Return the (x, y) coordinate for the center point of the cell that contains the specified text.  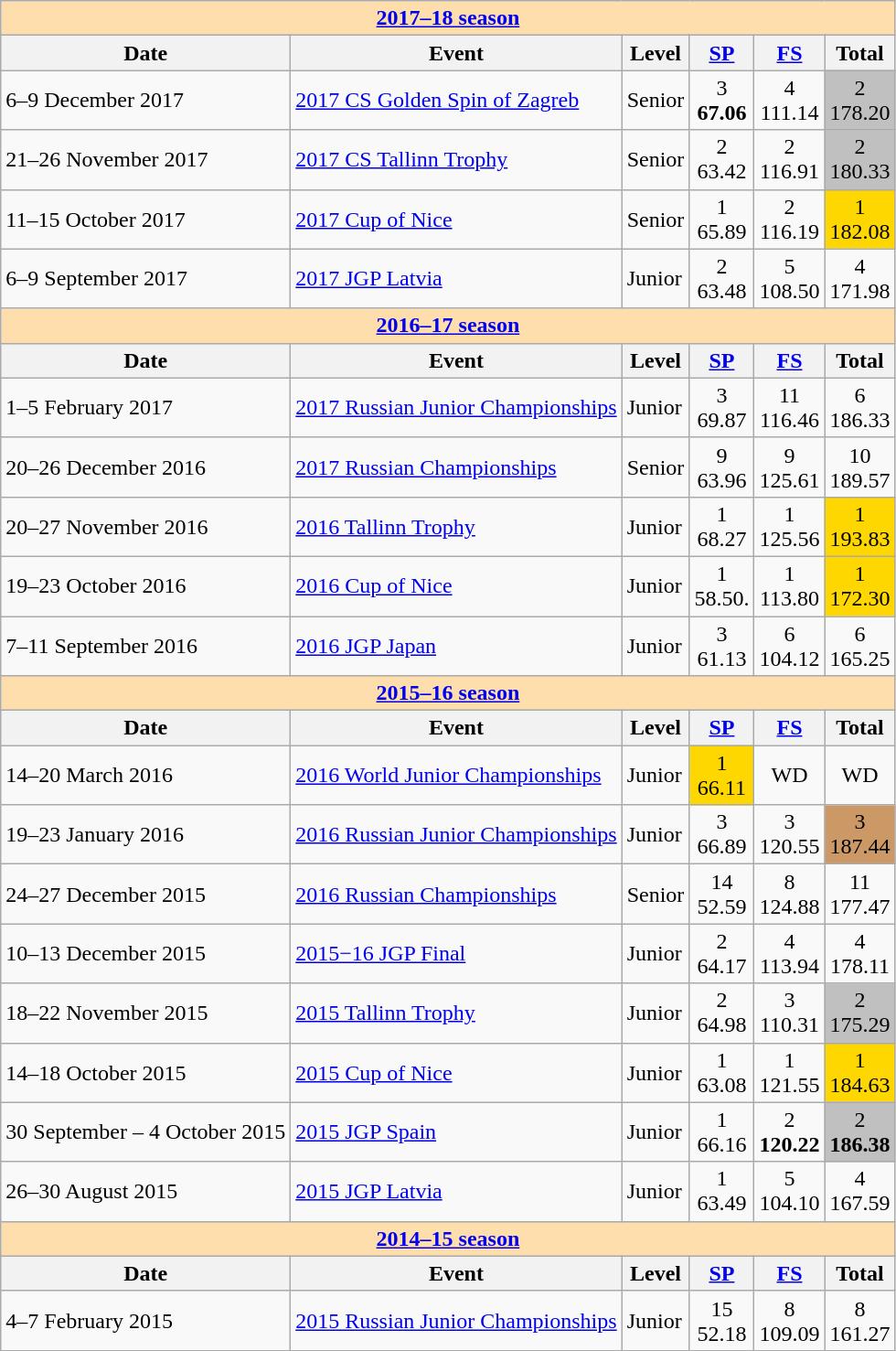
20–26 December 2016 (146, 466)
15 52.18 (722, 1321)
6 104.12 (790, 646)
3 110.31 (790, 1013)
2 63.42 (722, 159)
2015–16 season (448, 693)
8 124.88 (790, 895)
24–27 December 2015 (146, 895)
8 161.27 (859, 1321)
2016 Russian Championships (456, 895)
19–23 January 2016 (146, 834)
7–11 September 2016 (146, 646)
4 171.98 (859, 278)
6–9 December 2017 (146, 101)
2 180.33 (859, 159)
2015−16 JGP Final (456, 953)
2 116.91 (790, 159)
2015 Tallinn Trophy (456, 1013)
1 63.49 (722, 1191)
1 172.30 (859, 585)
1 63.08 (722, 1072)
2 120.22 (790, 1132)
5 108.50 (790, 278)
2015 JGP Spain (456, 1132)
6–9 September 2017 (146, 278)
1 193.83 (859, 527)
2017 CS Golden Spin of Zagreb (456, 101)
1 68.27 (722, 527)
4 178.11 (859, 953)
2017 JGP Latvia (456, 278)
2016 Tallinn Trophy (456, 527)
10–13 December 2015 (146, 953)
2 178.20 (859, 101)
11 177.47 (859, 895)
2017 Russian Championships (456, 466)
3 69.87 (722, 408)
2 64.17 (722, 953)
6 186.33 (859, 408)
2016 Russian Junior Championships (456, 834)
1 65.89 (722, 220)
2015 Russian Junior Championships (456, 1321)
26–30 August 2015 (146, 1191)
2016–17 season (448, 326)
1 184.63 (859, 1072)
18–22 November 2015 (146, 1013)
2014–15 season (448, 1238)
21–26 November 2017 (146, 159)
2 64.98 (722, 1013)
8 109.09 (790, 1321)
19–23 October 2016 (146, 585)
2 186.38 (859, 1132)
9 125.61 (790, 466)
1 58.50. (722, 585)
2 63.48 (722, 278)
4–7 February 2015 (146, 1321)
1 182.08 (859, 220)
20–27 November 2016 (146, 527)
1 113.80 (790, 585)
3 67.06 (722, 101)
3 120.55 (790, 834)
2015 Cup of Nice (456, 1072)
2016 World Junior Championships (456, 776)
2017 CS Tallinn Trophy (456, 159)
1–5 February 2017 (146, 408)
2015 JGP Latvia (456, 1191)
2016 JGP Japan (456, 646)
6 165.25 (859, 646)
14 52.59 (722, 895)
2016 Cup of Nice (456, 585)
2017–18 season (448, 18)
4 167.59 (859, 1191)
9 63.96 (722, 466)
2 116.19 (790, 220)
1 66.11 (722, 776)
5 104.10 (790, 1191)
1 66.16 (722, 1132)
4 111.14 (790, 101)
2 175.29 (859, 1013)
1 125.56 (790, 527)
30 September – 4 October 2015 (146, 1132)
3 66.89 (722, 834)
3 187.44 (859, 834)
1 121.55 (790, 1072)
11–15 October 2017 (146, 220)
14–18 October 2015 (146, 1072)
10 189.57 (859, 466)
3 61.13 (722, 646)
4 113.94 (790, 953)
11 116.46 (790, 408)
14–20 March 2016 (146, 776)
2017 Cup of Nice (456, 220)
2017 Russian Junior Championships (456, 408)
